Provide the (x, y) coordinate of the cell's center where the given text is located.  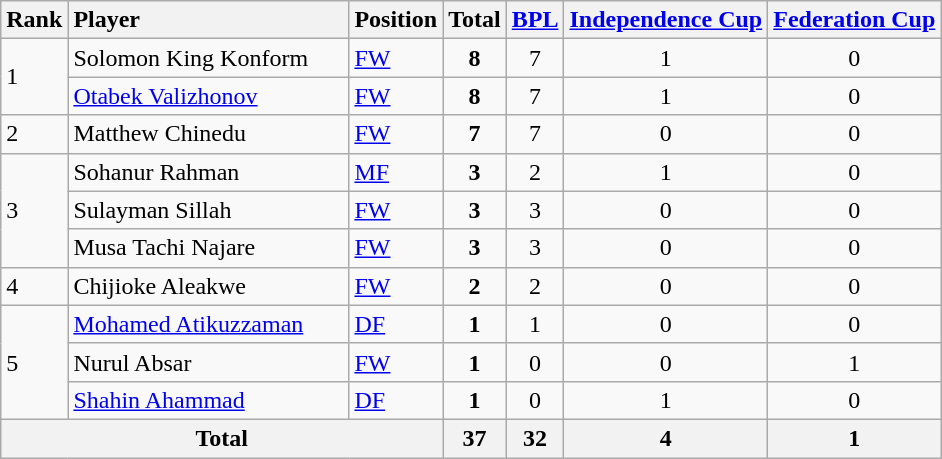
32 (535, 438)
Sulayman Sillah (208, 210)
5 (34, 362)
Matthew Chinedu (208, 134)
Player (208, 20)
Solomon King Konform (208, 58)
MF (396, 172)
Federation Cup (854, 20)
Chijioke Aleakwe (208, 286)
Sohanur Rahman (208, 172)
Rank (34, 20)
BPL (535, 20)
Musa Tachi Najare (208, 248)
Shahin Ahammad (208, 400)
Nurul Absar (208, 362)
37 (475, 438)
Independence Cup (666, 20)
Mohamed Atikuzzaman (208, 324)
Position (396, 20)
Otabek Valizhonov (208, 96)
